Locate the cell with the specified text and output its (x, y) center coordinate. 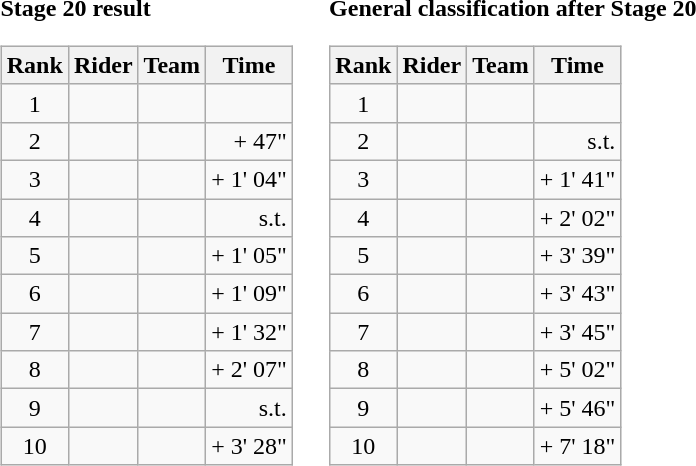
+ 5' 46" (578, 408)
+ 3' 28" (250, 446)
+ 3' 45" (578, 332)
+ 3' 43" (578, 294)
+ 5' 02" (578, 370)
+ 7' 18" (578, 446)
+ 1' 04" (250, 179)
+ 1' 41" (578, 179)
+ 2' 07" (250, 370)
+ 1' 32" (250, 332)
+ 3' 39" (578, 256)
+ 1' 05" (250, 256)
+ 2' 02" (578, 217)
+ 1' 09" (250, 294)
+ 47" (250, 141)
